Detect which cell encompasses the target text, then output its [X, Y] center coordinate. 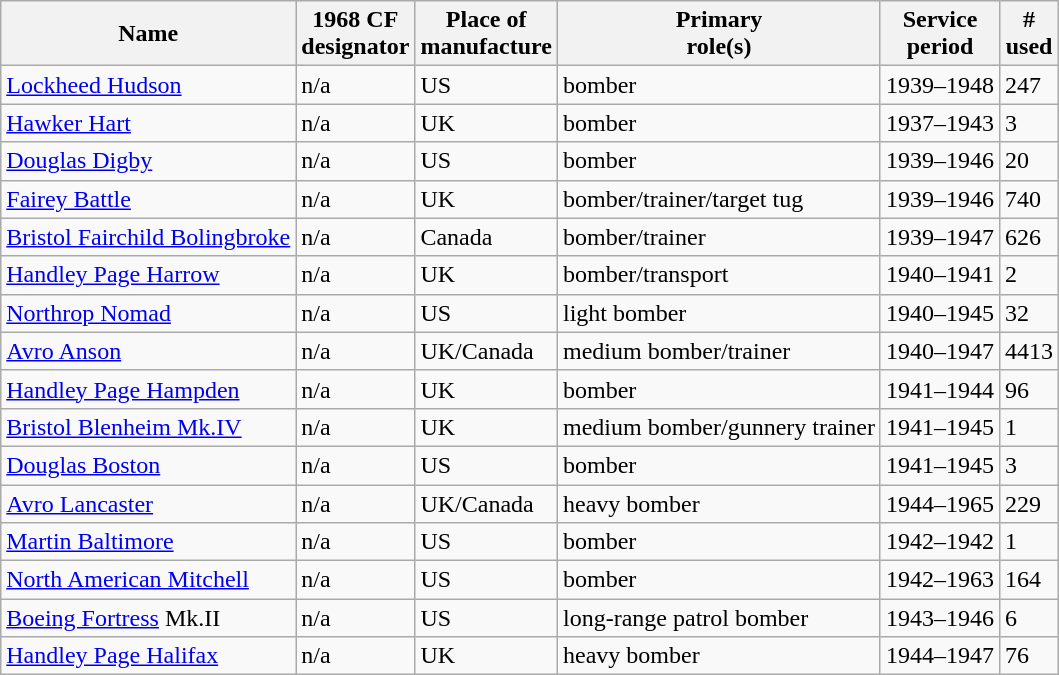
Avro Anson [148, 351]
Martin Baltimore [148, 542]
Handley Page Harrow [148, 275]
Bristol Fairchild Bolingbroke [148, 237]
Douglas Boston [148, 465]
Northrop Nomad [148, 313]
20 [1030, 161]
Handley Page Halifax [148, 656]
Boeing Fortress Mk.II [148, 618]
bomber/transport [718, 275]
4413 [1030, 351]
1968 CFdesignator [356, 34]
Douglas Digby [148, 161]
229 [1030, 503]
164 [1030, 580]
1939–1947 [940, 237]
Hawker Hart [148, 123]
Avro Lancaster [148, 503]
bomber/trainer/target tug [718, 199]
1942–1942 [940, 542]
Name [148, 34]
6 [1030, 618]
1939–1948 [940, 85]
long-range patrol bomber [718, 618]
1941–1944 [940, 389]
Handley Page Hampden [148, 389]
Primaryrole(s) [718, 34]
Serviceperiod [940, 34]
2 [1030, 275]
1942–1963 [940, 580]
medium bomber/gunnery trainer [718, 427]
1940–1941 [940, 275]
32 [1030, 313]
76 [1030, 656]
1937–1943 [940, 123]
Canada [486, 237]
1944–1947 [940, 656]
Fairey Battle [148, 199]
1944–1965 [940, 503]
medium bomber/trainer [718, 351]
#used [1030, 34]
1943–1946 [940, 618]
1940–1945 [940, 313]
626 [1030, 237]
740 [1030, 199]
light bomber [718, 313]
Place ofmanufacture [486, 34]
96 [1030, 389]
North American Mitchell [148, 580]
247 [1030, 85]
bomber/trainer [718, 237]
1940–1947 [940, 351]
Lockheed Hudson [148, 85]
Bristol Blenheim Mk.IV [148, 427]
